Return (X, Y) of the center of cell containing provided text 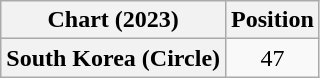
Chart (2023) (114, 20)
47 (273, 58)
South Korea (Circle) (114, 58)
Position (273, 20)
